Detect which cell encompasses the target text, then output its [X, Y] center coordinate. 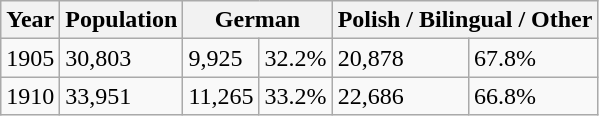
1910 [30, 96]
32.2% [296, 58]
1905 [30, 58]
33.2% [296, 96]
22,686 [400, 96]
33,951 [122, 96]
German [258, 20]
30,803 [122, 58]
9,925 [221, 58]
66.8% [534, 96]
11,265 [221, 96]
20,878 [400, 58]
67.8% [534, 58]
Polish / Bilingual / Other [465, 20]
Year [30, 20]
Population [122, 20]
